Determine the (X, Y) coordinate at the center of the cell enclosing the given text.  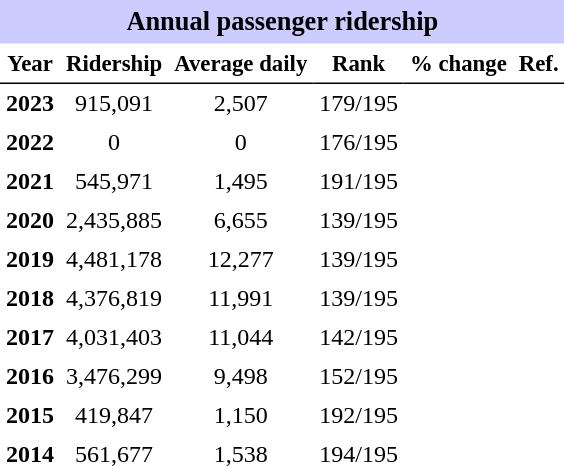
915,091 (114, 104)
2018 (30, 298)
2021 (30, 182)
2020 (30, 220)
2017 (30, 338)
192/195 (358, 416)
142/195 (358, 338)
2015 (30, 416)
152/195 (358, 376)
419,847 (114, 416)
179/195 (358, 104)
9,498 (240, 376)
1,495 (240, 182)
% change (458, 64)
191/195 (358, 182)
2,435,885 (114, 220)
176/195 (358, 142)
3,476,299 (114, 376)
Average daily (240, 64)
2,507 (240, 104)
4,031,403 (114, 338)
4,481,178 (114, 260)
11,044 (240, 338)
2023 (30, 104)
6,655 (240, 220)
2022 (30, 142)
Ridership (114, 64)
Rank (358, 64)
11,991 (240, 298)
2019 (30, 260)
Year (30, 64)
1,150 (240, 416)
4,376,819 (114, 298)
545,971 (114, 182)
12,277 (240, 260)
2016 (30, 376)
